Extract the (X, Y) coordinate from the center of the cell holding the provided text.  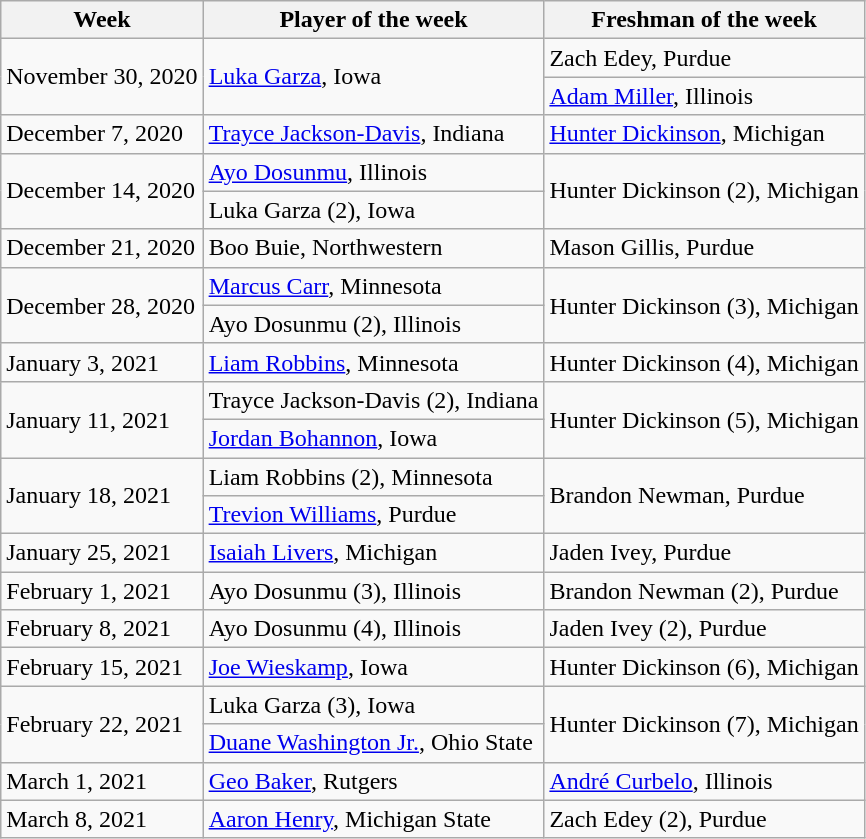
Week (102, 20)
February 22, 2021 (102, 724)
Luka Garza (2), Iowa (374, 210)
Liam Robbins (2), Minnesota (374, 477)
March 1, 2021 (102, 781)
December 7, 2020 (102, 134)
Trayce Jackson-Davis, Indiana (374, 134)
November 30, 2020 (102, 77)
Mason Gillis, Purdue (704, 248)
January 3, 2021 (102, 362)
December 14, 2020 (102, 191)
Ayo Dosunmu, Illinois (374, 172)
January 11, 2021 (102, 419)
December 28, 2020 (102, 305)
Hunter Dickinson (7), Michigan (704, 724)
Duane Washington Jr., Ohio State (374, 743)
February 15, 2021 (102, 667)
Ayo Dosunmu (4), Illinois (374, 629)
Adam Miller, Illinois (704, 96)
December 21, 2020 (102, 248)
Zach Edey, Purdue (704, 58)
Ayo Dosunmu (2), Illinois (374, 324)
Joe Wieskamp, Iowa (374, 667)
Aaron Henry, Michigan State (374, 819)
Geo Baker, Rutgers (374, 781)
Marcus Carr, Minnesota (374, 286)
Luka Garza (3), Iowa (374, 705)
Brandon Newman (2), Purdue (704, 591)
Hunter Dickinson (5), Michigan (704, 419)
Hunter Dickinson (4), Michigan (704, 362)
Isaiah Livers, Michigan (374, 553)
Liam Robbins, Minnesota (374, 362)
Jaden Ivey, Purdue (704, 553)
Boo Buie, Northwestern (374, 248)
Trayce Jackson-Davis (2), Indiana (374, 400)
Hunter Dickinson (3), Michigan (704, 305)
Trevion Williams, Purdue (374, 515)
Jaden Ivey (2), Purdue (704, 629)
André Curbelo, Illinois (704, 781)
Player of the week (374, 20)
Hunter Dickinson (2), Michigan (704, 191)
Brandon Newman, Purdue (704, 496)
January 18, 2021 (102, 496)
Freshman of the week (704, 20)
February 8, 2021 (102, 629)
Jordan Bohannon, Iowa (374, 438)
Ayo Dosunmu (3), Illinois (374, 591)
Hunter Dickinson (6), Michigan (704, 667)
Zach Edey (2), Purdue (704, 819)
February 1, 2021 (102, 591)
Hunter Dickinson, Michigan (704, 134)
January 25, 2021 (102, 553)
Luka Garza, Iowa (374, 77)
March 8, 2021 (102, 819)
